From the cell containing the given text, extract its center point as (x, y) coordinate. 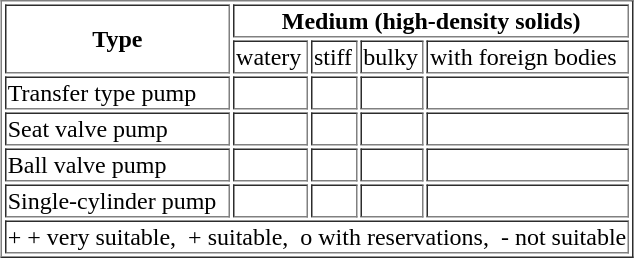
Single-cylinder pump (118, 200)
bulky (392, 56)
Seat valve pump (118, 128)
Type (118, 38)
stiff (334, 56)
+ + very suitable, + suitable, o with reservations, - not suitable (317, 236)
Medium (high-density solids) (431, 20)
Ball valve pump (118, 164)
watery (270, 56)
Transfer type pump (118, 92)
with foreign bodies (528, 56)
